Output the [x, y] coordinate of the center of the cell containing the given text.  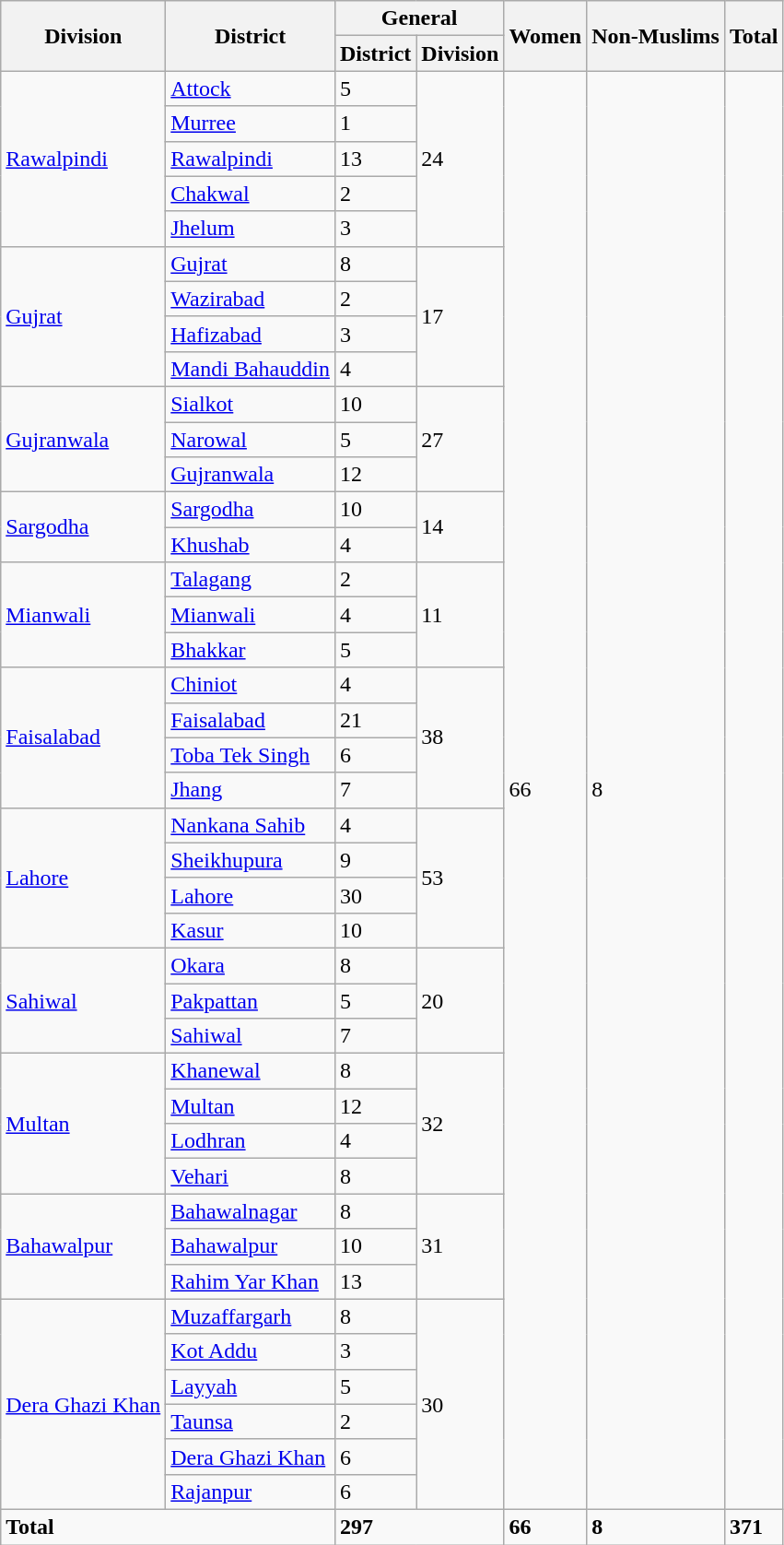
Okara [251, 965]
Taunsa [251, 1421]
32 [461, 1124]
Kot Addu [251, 1351]
Wazirabad [251, 299]
Chiniot [251, 685]
Talagang [251, 580]
Mandi Bahauddin [251, 369]
Khushab [251, 545]
27 [461, 439]
Khanewal [251, 1071]
Lodhran [251, 1141]
Murree [251, 124]
Muzaffargarh [251, 1316]
38 [461, 737]
Narowal [251, 440]
Nankana Sahib [251, 825]
9 [375, 860]
14 [461, 527]
Bahawalnagar [251, 1211]
53 [461, 878]
11 [461, 615]
31 [461, 1246]
Rahim Yar Khan [251, 1281]
21 [375, 720]
Vehari [251, 1176]
Attock [251, 88]
17 [461, 316]
General [418, 18]
Sheikhupura [251, 860]
297 [418, 1527]
Layyah [251, 1386]
Women [545, 36]
Bhakkar [251, 650]
Hafizabad [251, 334]
Pakpattan [251, 1000]
Rajanpur [251, 1492]
Non-Muslims [656, 36]
24 [461, 159]
Sialkot [251, 404]
Jhang [251, 790]
Toba Tek Singh [251, 755]
1 [375, 124]
20 [461, 1000]
371 [754, 1527]
Jhelum [251, 229]
Kasur [251, 930]
Chakwal [251, 194]
